Find where the given text appears and provide that cell's center as [X, Y] coordinate. 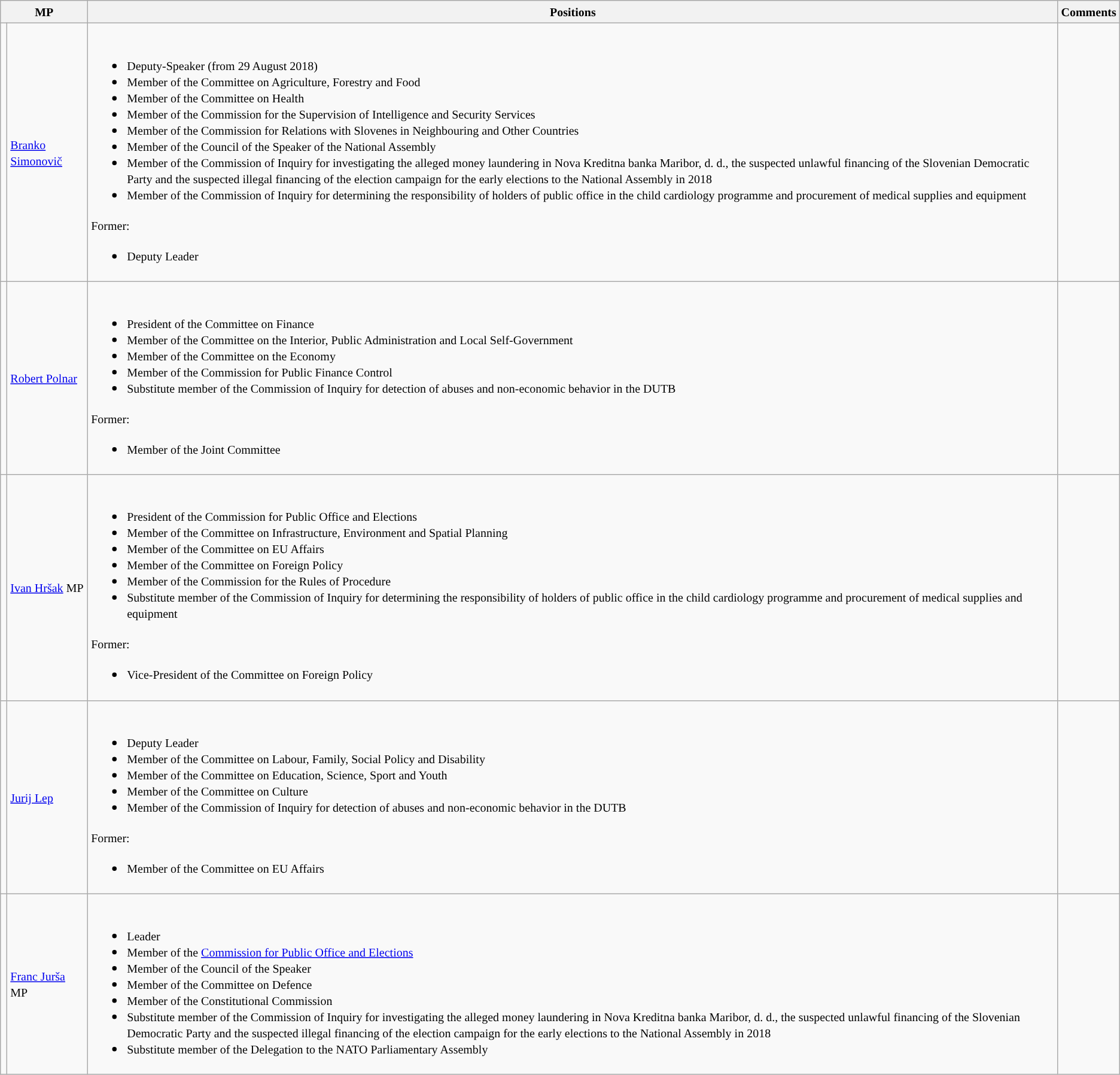
Comments [1089, 12]
MP [44, 12]
Branko Simonovič [48, 152]
Jurij Lep [48, 797]
Franc Jurša MP [48, 984]
Positions [573, 12]
Ivan Hršak MP [48, 588]
Robert Polnar [48, 378]
